Search for the cell housing the specified text and yield its [X, Y] center coordinate. 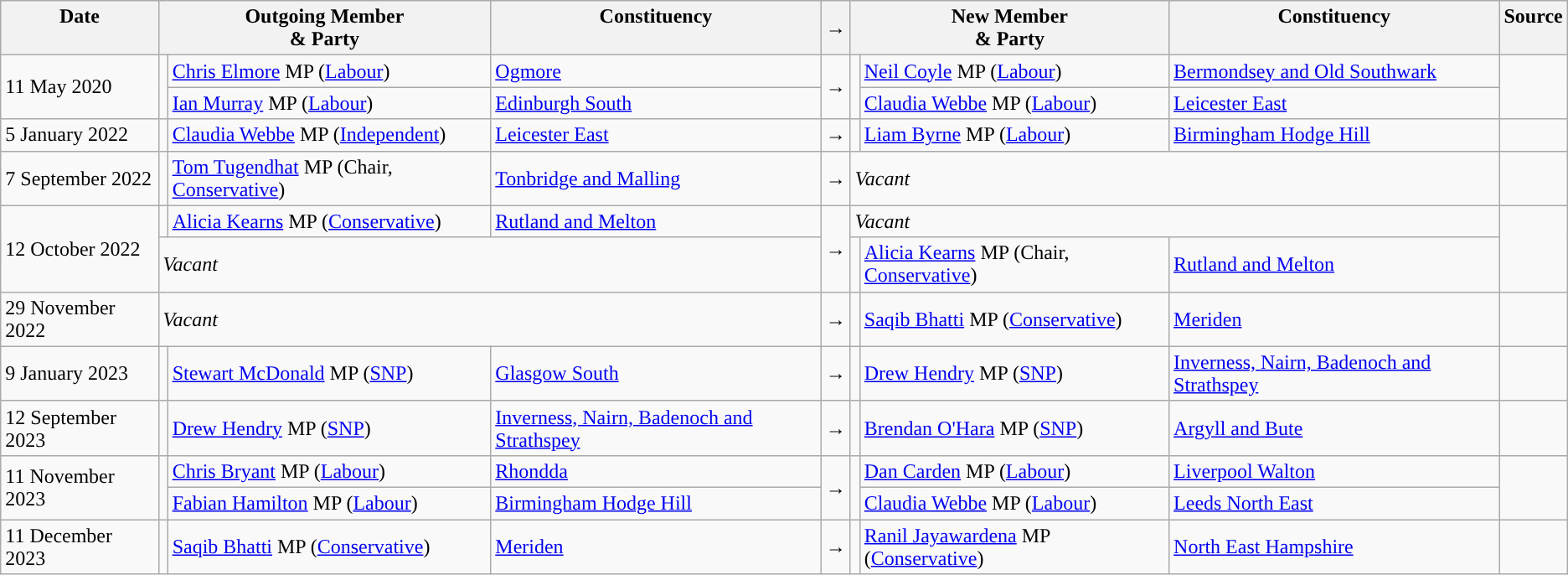
Liverpool Walton [1334, 471]
Brendan O'Hara MP (SNP) [1014, 427]
Alicia Kearns MP (Chair, Conservative) [1014, 265]
Glasgow South [656, 374]
Tonbridge and Malling [656, 178]
Tom Tugendhat MP (Chair, Conservative) [329, 178]
Chris Bryant MP (Labour) [329, 471]
Chris Elmore MP (Labour) [329, 71]
Ranil Jayawardena MP (Conservative) [1014, 547]
Source [1533, 28]
Claudia Webbe MP (Independent) [329, 135]
Stewart McDonald MP (SNP) [329, 374]
Outgoing Member& Party [325, 28]
Liam Byrne MP (Labour) [1014, 135]
Edinburgh South [656, 103]
New Member& Party [1009, 28]
Ogmore [656, 71]
29 November 2022 [80, 319]
7 September 2022 [80, 178]
Leeds North East [1334, 503]
11 May 2020 [80, 87]
Argyll and Bute [1334, 427]
11 November 2023 [80, 487]
9 January 2023 [80, 374]
Alicia Kearns MP (Conservative) [329, 221]
North East Hampshire [1334, 547]
12 October 2022 [80, 248]
Fabian Hamilton MP (Labour) [329, 503]
Dan Carden MP (Labour) [1014, 471]
Date [80, 28]
11 December 2023 [80, 547]
12 September 2023 [80, 427]
5 January 2022 [80, 135]
Bermondsey and Old Southwark [1334, 71]
Neil Coyle MP (Labour) [1014, 71]
Ian Murray MP (Labour) [329, 103]
Rhondda [656, 471]
